Return (X, Y) of the center of cell containing provided text 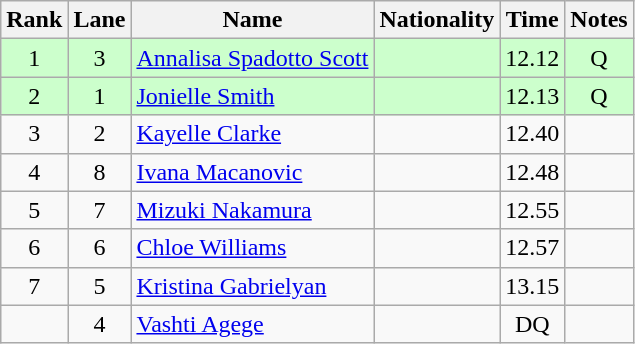
Name (252, 20)
12.12 (532, 58)
12.57 (532, 248)
Mizuki Nakamura (252, 210)
Lane (100, 20)
Annalisa Spadotto Scott (252, 58)
Chloe Williams (252, 248)
Ivana Macanovic (252, 172)
Notes (599, 20)
DQ (532, 324)
Time (532, 20)
12.48 (532, 172)
Jonielle Smith (252, 96)
Kayelle Clarke (252, 134)
Vashti Agege (252, 324)
12.40 (532, 134)
Rank (34, 20)
Kristina Gabrielyan (252, 286)
8 (100, 172)
12.13 (532, 96)
12.55 (532, 210)
Nationality (437, 20)
13.15 (532, 286)
